Search for the cell housing the specified text and yield its [x, y] center coordinate. 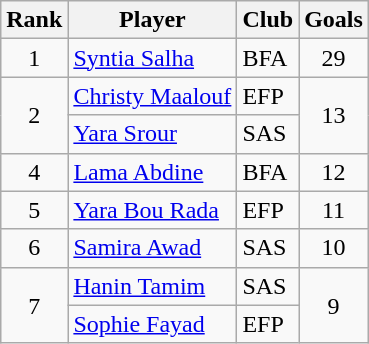
5 [34, 210]
Samira Awad [152, 248]
11 [334, 210]
Hanin Tamim [152, 286]
Christy Maalouf [152, 96]
Rank [34, 20]
Sophie Fayad [152, 324]
9 [334, 305]
4 [34, 172]
Syntia Salha [152, 58]
7 [34, 305]
Club [268, 20]
12 [334, 172]
1 [34, 58]
2 [34, 115]
Yara Srour [152, 134]
29 [334, 58]
Yara Bou Rada [152, 210]
13 [334, 115]
Player [152, 20]
Lama Abdine [152, 172]
6 [34, 248]
10 [334, 248]
Goals [334, 20]
